Return (X, Y) of the center of cell containing provided text 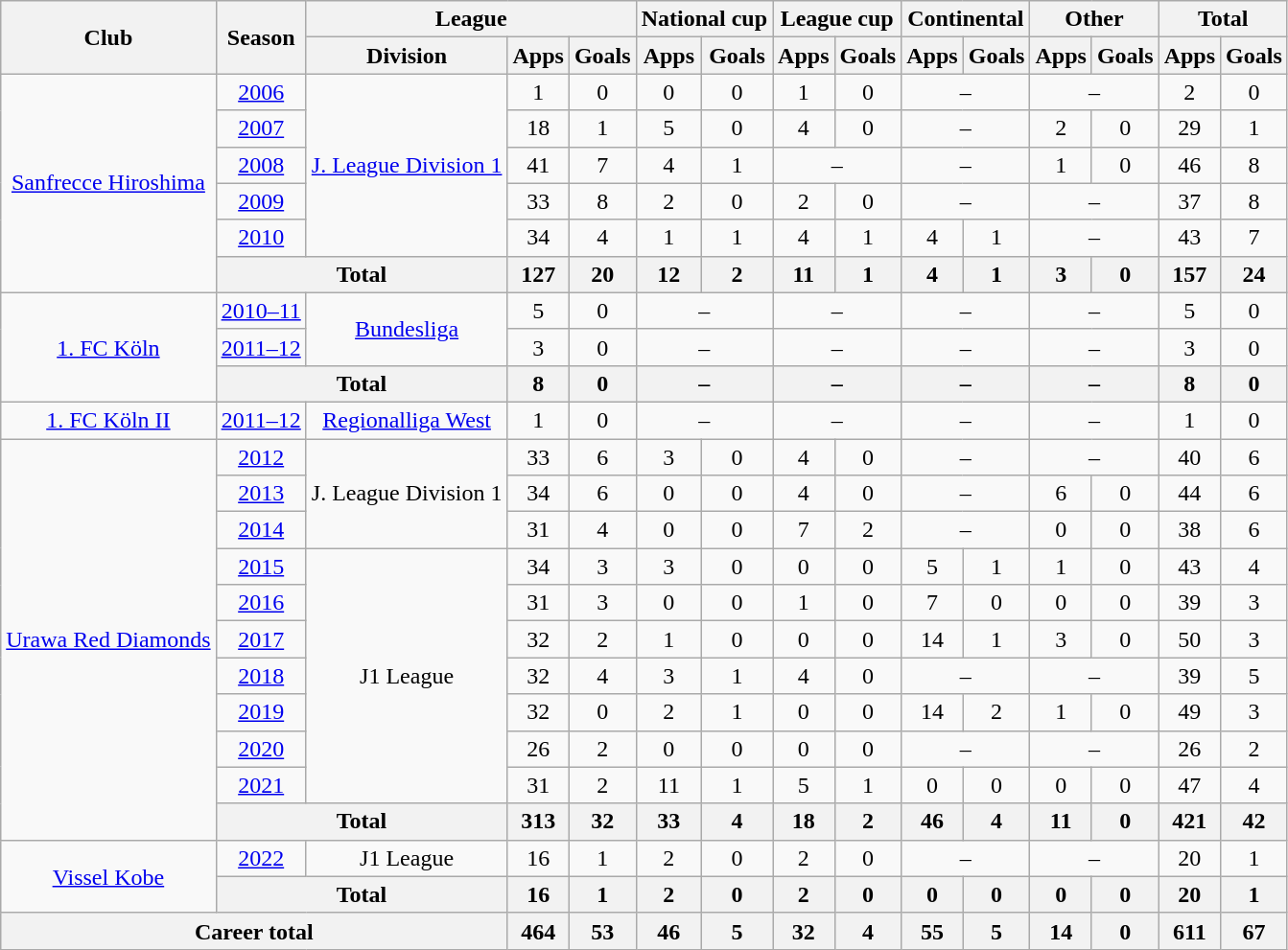
2012 (261, 457)
67 (1254, 931)
2014 (261, 530)
Urawa Red Diamonds (108, 640)
127 (538, 274)
2021 (261, 785)
53 (602, 931)
2016 (261, 603)
2006 (261, 92)
Bundesliga (407, 329)
55 (932, 931)
1. FC Köln (108, 347)
42 (1254, 822)
League (471, 19)
2015 (261, 567)
League cup (837, 19)
Season (261, 37)
24 (1254, 274)
12 (668, 274)
2020 (261, 749)
Career total (254, 931)
41 (538, 165)
2018 (261, 676)
Sanfrecce Hiroshima (108, 183)
National cup (704, 19)
2010 (261, 238)
157 (1189, 274)
Other (1094, 19)
2008 (261, 165)
47 (1189, 785)
38 (1189, 530)
611 (1189, 931)
Club (108, 37)
Division (407, 56)
313 (538, 822)
2017 (261, 639)
29 (1189, 128)
2022 (261, 858)
37 (1189, 201)
Vissel Kobe (108, 876)
40 (1189, 457)
2010–11 (261, 311)
2019 (261, 712)
Regionalliga West (407, 420)
50 (1189, 639)
464 (538, 931)
44 (1189, 494)
1. FC Köln II (108, 420)
Continental (966, 19)
2007 (261, 128)
49 (1189, 712)
2009 (261, 201)
421 (1189, 822)
2013 (261, 494)
